For the text-containing cell, return its midpoint in (x, y) coordinate format. 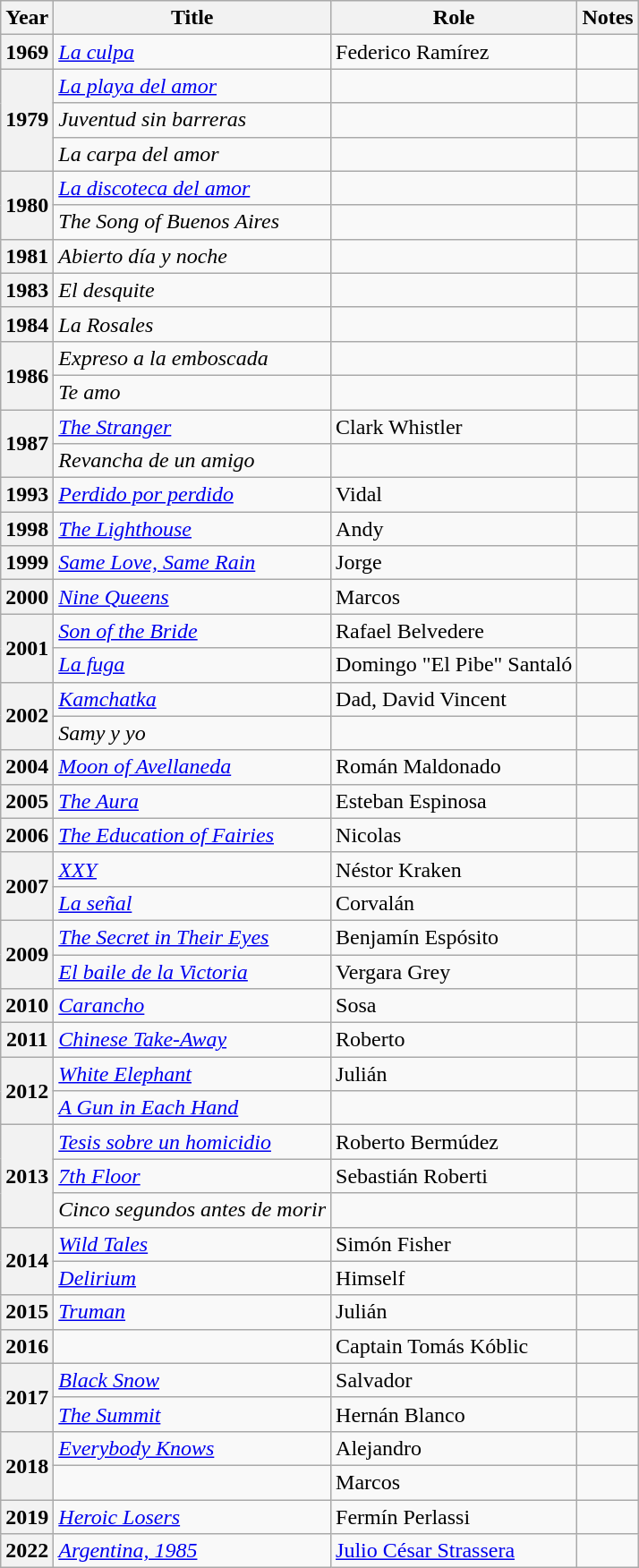
Heroic Losers (192, 1517)
2016 (27, 1346)
Vidal (455, 495)
El baile de la Victoria (192, 971)
Román Maldonado (455, 767)
2007 (27, 886)
Dad, David Vincent (455, 699)
2012 (27, 1091)
Perdido por perdido (192, 495)
Revancha de un amigo (192, 461)
Andy (455, 529)
Everybody Knows (192, 1448)
La fuga (192, 665)
2017 (27, 1397)
Truman (192, 1312)
Abierto día y noche (192, 256)
2011 (27, 1040)
La señal (192, 903)
1983 (27, 290)
Esteban Espinosa (455, 801)
Expreso a la emboscada (192, 358)
2005 (27, 801)
XXY (192, 869)
Jorge (455, 563)
Himself (455, 1278)
1986 (27, 375)
2002 (27, 716)
Title (192, 18)
1969 (27, 52)
2009 (27, 954)
Juventud sin barreras (192, 120)
2004 (27, 767)
2001 (27, 648)
Hernán Blanco (455, 1414)
Sebastián Roberti (455, 1176)
Same Love, Same Rain (192, 563)
Fermín Perlassi (455, 1517)
Clark Whistler (455, 427)
1979 (27, 120)
Samy y yo (192, 733)
The Secret in Their Eyes (192, 937)
El desquite (192, 290)
2018 (27, 1465)
2015 (27, 1312)
La Rosales (192, 324)
1984 (27, 324)
A Gun in Each Hand (192, 1108)
La carpa del amor (192, 154)
Benjamín Espósito (455, 937)
2022 (27, 1551)
The Aura (192, 801)
Salvador (455, 1380)
2006 (27, 835)
Vergara Grey (455, 971)
Year (27, 18)
Role (455, 18)
Simón Fisher (455, 1244)
7th Floor (192, 1176)
1998 (27, 529)
Julio César Strassera (455, 1551)
2013 (27, 1176)
Argentina, 1985 (192, 1551)
Corvalán (455, 903)
Delirium (192, 1278)
The Lighthouse (192, 529)
Son of the Bride (192, 631)
Federico Ramírez (455, 52)
Domingo "El Pibe" Santaló (455, 665)
White Elephant (192, 1074)
Nine Queens (192, 597)
Roberto (455, 1040)
Notes (608, 18)
Te amo (192, 392)
Rafael Belvedere (455, 631)
Sosa (455, 1006)
Carancho (192, 1006)
2000 (27, 597)
The Stranger (192, 427)
Cinco segundos antes de morir (192, 1210)
La discoteca del amor (192, 188)
Nicolas (455, 835)
1981 (27, 256)
Captain Tomás Kóblic (455, 1346)
1993 (27, 495)
Chinese Take-Away (192, 1040)
Roberto Bermúdez (455, 1142)
The Summit (192, 1414)
2019 (27, 1517)
1999 (27, 563)
Black Snow (192, 1380)
La playa del amor (192, 86)
1980 (27, 205)
La culpa (192, 52)
Néstor Kraken (455, 869)
1987 (27, 444)
Alejandro (455, 1448)
2010 (27, 1006)
The Song of Buenos Aires (192, 222)
Moon of Avellaneda (192, 767)
Tesis sobre un homicidio (192, 1142)
2014 (27, 1261)
The Education of Fairies (192, 835)
Kamchatka (192, 699)
Wild Tales (192, 1244)
